Capture the cell that displays the provided text and extract its [x, y] central coordinate. 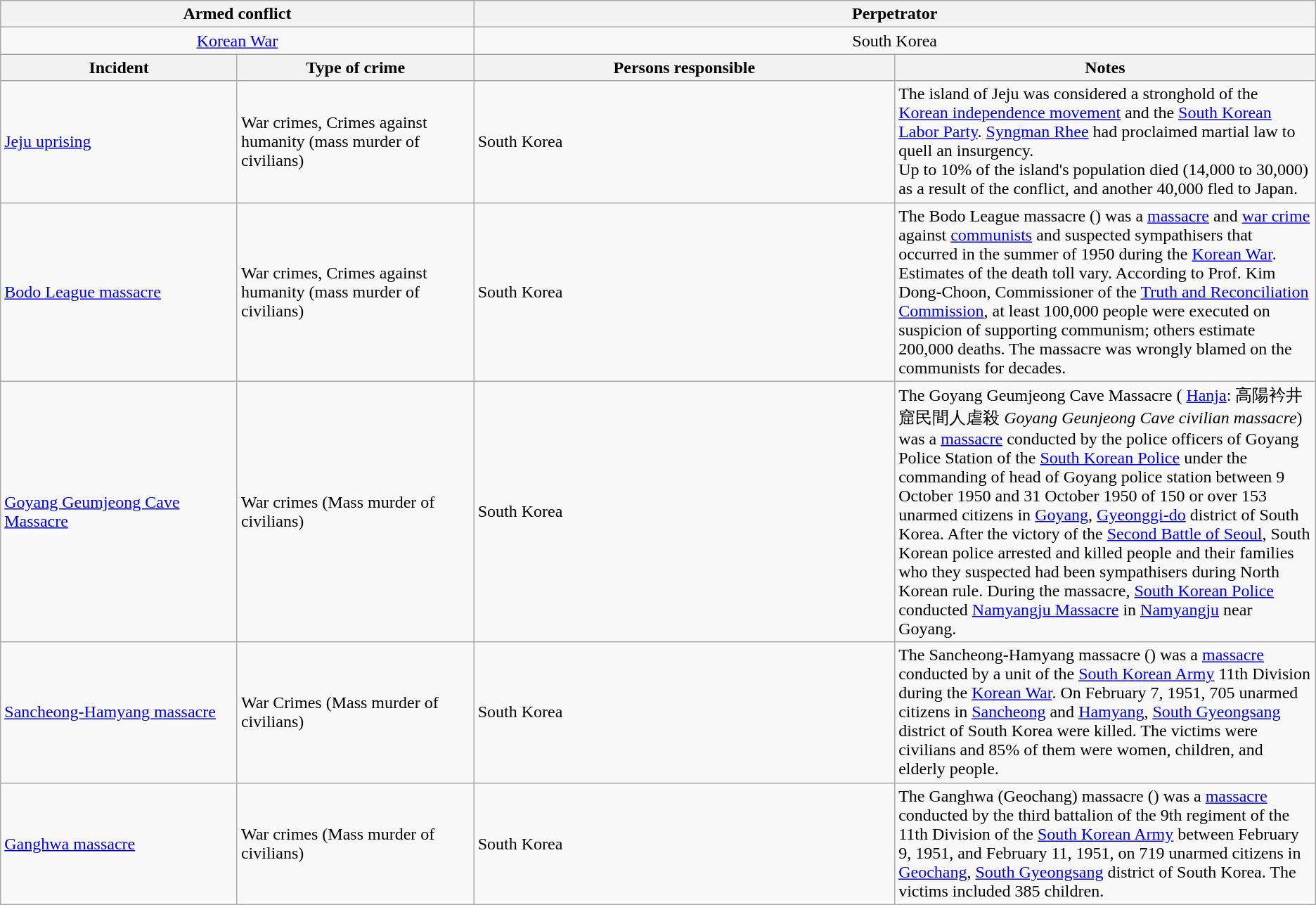
Korean War [238, 41]
War Crimes (Mass murder of civilians) [356, 712]
Perpetrator [894, 14]
Jeju uprising [120, 142]
Sancheong-Hamyang massacre [120, 712]
Bodo League massacre [120, 292]
Notes [1105, 68]
Incident [120, 68]
Ganghwa massacre [120, 844]
Goyang Geumjeong Cave Massacre [120, 512]
Type of crime [356, 68]
Armed conflict [238, 14]
Persons responsible [685, 68]
